Scan for the cell matching the given text and deliver its (X, Y) coordinate at center. 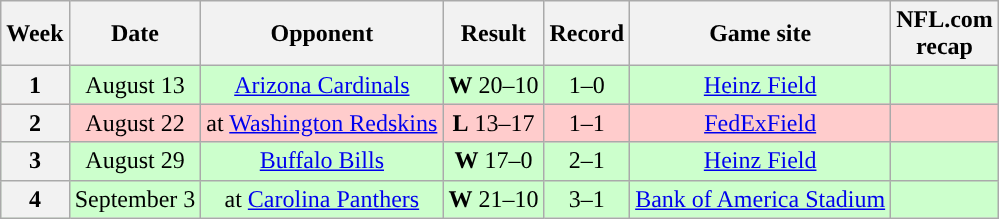
2 (35, 123)
FedExField (760, 123)
3–1 (587, 199)
NFL.comrecap (945, 34)
Record (587, 34)
Bank of America Stadium (760, 199)
4 (35, 199)
Week (35, 34)
August 22 (135, 123)
W 17–0 (494, 161)
3 (35, 161)
at Washington Redskins (322, 123)
Date (135, 34)
Opponent (322, 34)
Game site (760, 34)
W 20–10 (494, 85)
Result (494, 34)
at Carolina Panthers (322, 199)
1 (35, 85)
Buffalo Bills (322, 161)
2–1 (587, 161)
September 3 (135, 199)
W 21–10 (494, 199)
1–0 (587, 85)
August 13 (135, 85)
August 29 (135, 161)
L 13–17 (494, 123)
1–1 (587, 123)
Arizona Cardinals (322, 85)
